Provide the [X, Y] coordinate of the cell's center where the given text is located.  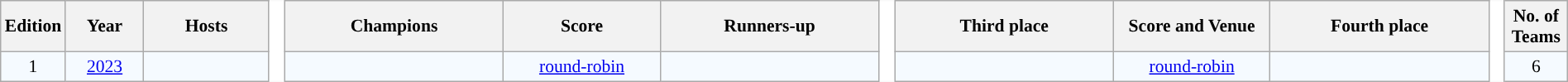
Year [104, 27]
Score and Venue [1193, 27]
Fourth place [1379, 27]
No. of Teams [1536, 27]
Runners-up [769, 27]
2023 [104, 66]
Third place [1004, 27]
Score [582, 27]
Champions [394, 27]
1 [33, 66]
Edition [33, 27]
Hosts [207, 27]
6 [1536, 66]
